From the cell containing the given text, extract its center point as (X, Y) coordinate. 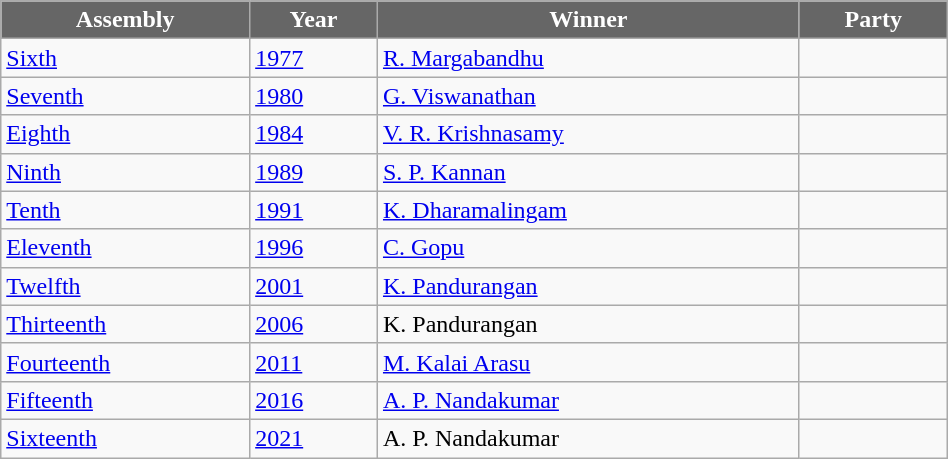
S. P. Kannan (588, 172)
C. Gopu (588, 248)
Year (314, 20)
1989 (314, 172)
1991 (314, 210)
Fifteenth (126, 400)
Eighth (126, 134)
Fourteenth (126, 362)
Seventh (126, 96)
Twelfth (126, 286)
1977 (314, 58)
G. Viswanathan (588, 96)
V. R. Krishnasamy (588, 134)
Ninth (126, 172)
1980 (314, 96)
K. Dharamalingam (588, 210)
Sixteenth (126, 438)
Sixth (126, 58)
2011 (314, 362)
Tenth (126, 210)
2016 (314, 400)
Eleventh (126, 248)
2021 (314, 438)
Thirteenth (126, 324)
1996 (314, 248)
Party (873, 20)
1984 (314, 134)
2001 (314, 286)
Winner (588, 20)
M. Kalai Arasu (588, 362)
2006 (314, 324)
Assembly (126, 20)
R. Margabandhu (588, 58)
